From the cell containing the given text, extract its center point as [X, Y] coordinate. 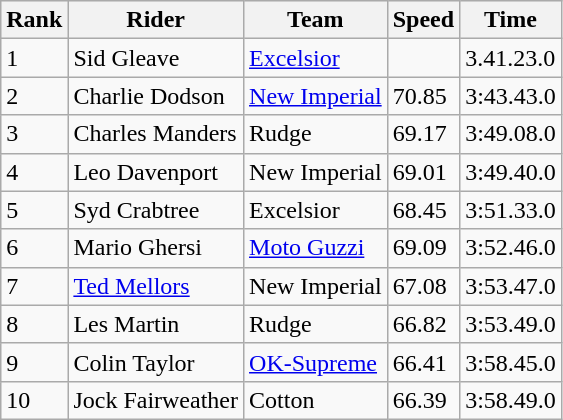
3:51.33.0 [511, 210]
3:53.47.0 [511, 286]
3 [34, 134]
66.82 [423, 324]
Rank [34, 20]
69.01 [423, 172]
3:49.08.0 [511, 134]
Colin Taylor [156, 362]
Charles Manders [156, 134]
Rider [156, 20]
Sid Gleave [156, 58]
3:43.43.0 [511, 96]
4 [34, 172]
3:58.45.0 [511, 362]
9 [34, 362]
Mario Ghersi [156, 248]
Charlie Dodson [156, 96]
Team [316, 20]
10 [34, 400]
3.41.23.0 [511, 58]
66.41 [423, 362]
3:52.46.0 [511, 248]
1 [34, 58]
Les Martin [156, 324]
Syd Crabtree [156, 210]
69.17 [423, 134]
5 [34, 210]
66.39 [423, 400]
69.09 [423, 248]
6 [34, 248]
Time [511, 20]
3:49.40.0 [511, 172]
70.85 [423, 96]
68.45 [423, 210]
2 [34, 96]
7 [34, 286]
Speed [423, 20]
Moto Guzzi [316, 248]
3:53.49.0 [511, 324]
67.08 [423, 286]
3:58.49.0 [511, 400]
Jock Fairweather [156, 400]
Leo Davenport [156, 172]
8 [34, 324]
Ted Mellors [156, 286]
Cotton [316, 400]
OK-Supreme [316, 362]
